Find where the given text appears and provide that cell's center as (x, y) coordinate. 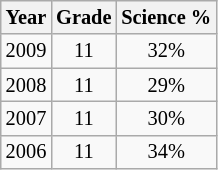
30% (166, 118)
Year (26, 17)
Grade (84, 17)
32% (166, 51)
Science % (166, 17)
29% (166, 85)
2006 (26, 152)
2007 (26, 118)
2009 (26, 51)
2008 (26, 85)
34% (166, 152)
